Extract the [x, y] coordinate from the center of the cell holding the provided text.  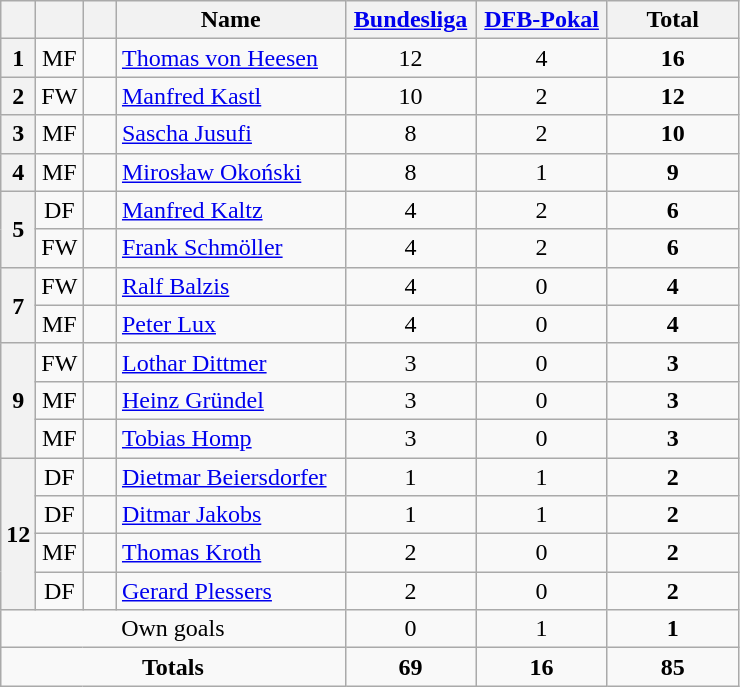
DFB-Pokal [542, 20]
Own goals [173, 629]
Manfred Kaltz [230, 210]
69 [410, 667]
Gerard Plessers [230, 591]
85 [672, 667]
Bundesliga [410, 20]
Totals [173, 667]
Lothar Dittmer [230, 362]
7 [18, 305]
Thomas Kroth [230, 553]
Frank Schmöller [230, 248]
Ditmar Jakobs [230, 515]
Mirosław Okoński [230, 172]
Manfred Kastl [230, 96]
Dietmar Beiersdorfer [230, 477]
Name [230, 20]
Ralf Balzis [230, 286]
Tobias Homp [230, 438]
Thomas von Heesen [230, 58]
Sascha Jusufi [230, 134]
Total [672, 20]
Peter Lux [230, 324]
5 [18, 229]
Heinz Gründel [230, 400]
